Return [x, y] of the center of cell containing provided text 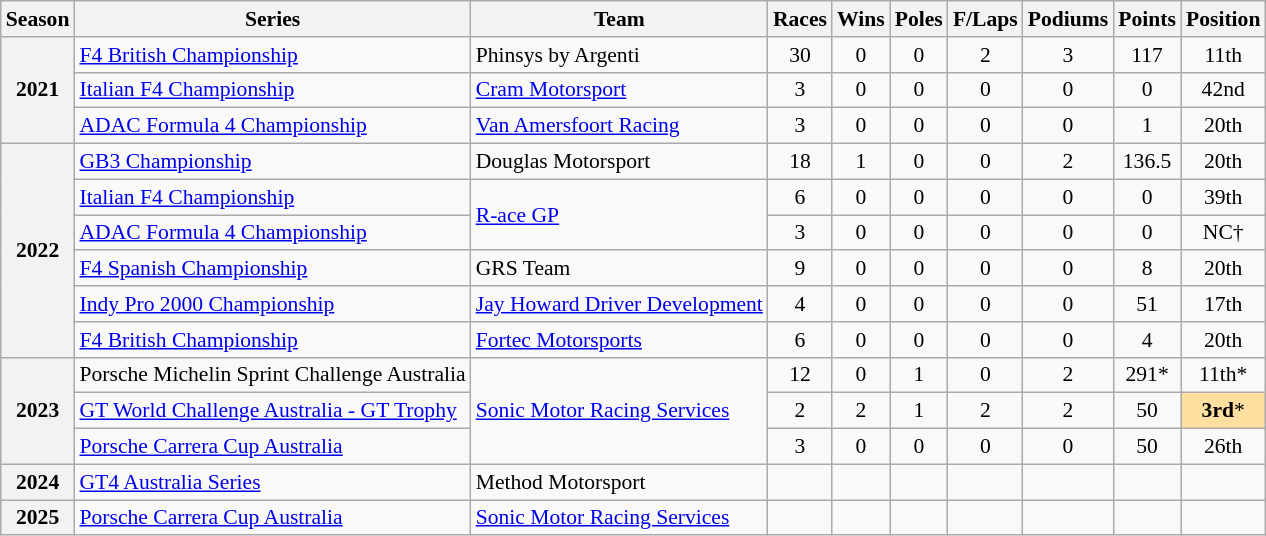
Wins [861, 19]
2021 [38, 90]
Points [1147, 19]
Season [38, 19]
Team [620, 19]
Indy Pro 2000 Championship [272, 304]
39th [1223, 197]
GB3 Championship [272, 162]
26th [1223, 447]
11th [1223, 55]
51 [1147, 304]
Poles [919, 19]
Series [272, 19]
F4 Spanish Championship [272, 269]
2025 [38, 518]
Cram Motorsport [620, 90]
136.5 [1147, 162]
Races [800, 19]
42nd [1223, 90]
Jay Howard Driver Development [620, 304]
Phinsys by Argenti [620, 55]
GT World Challenge Australia - GT Trophy [272, 411]
Method Motorsport [620, 482]
291* [1147, 375]
2024 [38, 482]
9 [800, 269]
12 [800, 375]
Douglas Motorsport [620, 162]
Podiums [1068, 19]
8 [1147, 269]
18 [800, 162]
11th* [1223, 375]
2023 [38, 410]
Van Amersfoort Racing [620, 126]
NC† [1223, 233]
3rd* [1223, 411]
117 [1147, 55]
GRS Team [620, 269]
Porsche Michelin Sprint Challenge Australia [272, 375]
Fortec Motorsports [620, 340]
F/Laps [986, 19]
Position [1223, 19]
17th [1223, 304]
2022 [38, 251]
R-ace GP [620, 214]
30 [800, 55]
GT4 Australia Series [272, 482]
